Output the (x, y) coordinate of the center of the cell containing the given text.  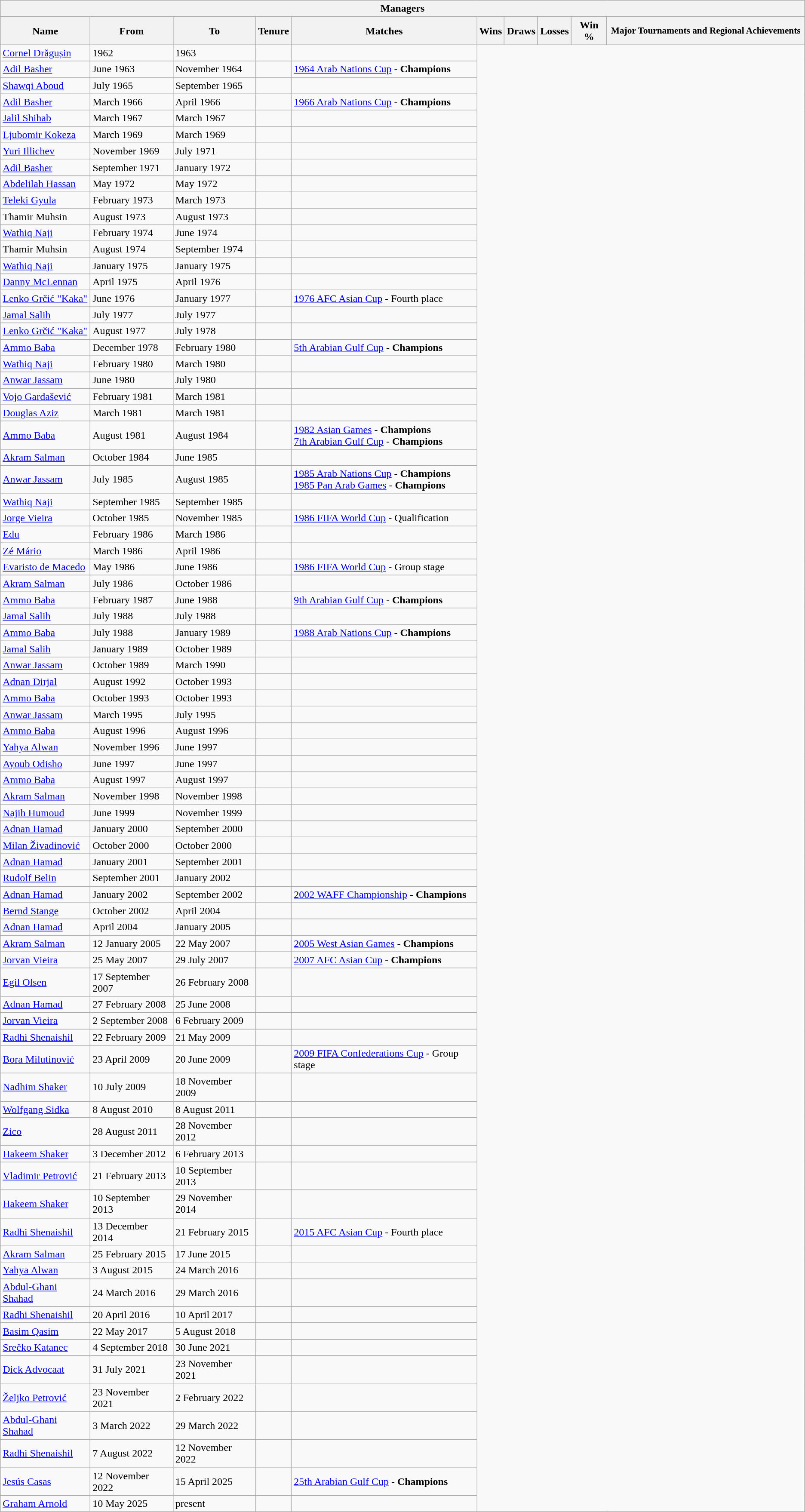
Wins (491, 31)
1964 Arab Nations Cup - Champions (384, 69)
April 1976 (214, 282)
Danny McLennan (46, 282)
Losses (555, 31)
Basim Qasim (46, 1331)
2015 AFC Asian Cup - Fourth place (384, 1232)
28 November 2012 (214, 1132)
10 July 2009 (132, 1087)
April 1986 (214, 551)
March 1980 (214, 364)
1966 Arab Nations Cup - Champions (384, 102)
2002 WAFF Championship - Champions (384, 894)
1985 Arab Nations Cup - Champions 1985 Pan Arab Games - Champions (384, 479)
September 1965 (214, 86)
July 1980 (214, 380)
Evaristo de Macedo (46, 567)
Name (46, 31)
June 1963 (132, 69)
Draws (521, 31)
July 1985 (132, 479)
From (132, 31)
July 1986 (132, 584)
1962 (132, 53)
November 1999 (214, 813)
25th Arabian Gulf Cup - Champions (384, 1482)
February 1981 (132, 396)
9th Arabian Gulf Cup - Champions (384, 600)
June 1988 (214, 600)
2 September 2008 (132, 1020)
January 1972 (214, 167)
Dick Advocaat (46, 1369)
Major Tournaments and Regional Achievements (706, 31)
January 2005 (214, 927)
1986 FIFA World Cup - Qualification (384, 518)
Bora Milutinović (46, 1060)
23 April 2009 (132, 1060)
September 2002 (214, 894)
February 1987 (132, 600)
20 June 2009 (214, 1060)
Edu (46, 535)
3 August 2015 (132, 1270)
July 1978 (214, 331)
29 March 2022 (214, 1426)
November 1996 (132, 747)
Cornel Drăgușin (46, 53)
Abdelilah Hassan (46, 184)
To (214, 31)
4 September 2018 (132, 1347)
Graham Arnold (46, 1504)
July 1995 (214, 714)
Vladimir Petrović (46, 1176)
20 April 2016 (132, 1315)
Wolfgang Sidka (46, 1109)
5th Arabian Gulf Cup - Champions (384, 347)
Jesús Casas (46, 1482)
29 March 2016 (214, 1293)
7 August 2022 (132, 1454)
September 1974 (214, 249)
27 February 2008 (132, 1004)
June 1986 (214, 567)
Douglas Aziz (46, 413)
Srečko Katanec (46, 1347)
25 June 2008 (214, 1004)
Managers (402, 9)
17 June 2015 (214, 1254)
Win % (589, 31)
15 April 2025 (214, 1482)
22 May 2007 (214, 943)
25 May 2007 (132, 960)
10 April 2017 (214, 1315)
1976 AFC Asian Cup - Fourth place (384, 298)
September 2000 (214, 829)
21 May 2009 (214, 1037)
2009 FIFA Confederations Cup - Group stage (384, 1060)
October 2002 (132, 911)
Matches (384, 31)
17 September 2007 (132, 982)
October 1986 (214, 584)
6 February 2013 (214, 1154)
2007 AFC Asian Cup - Champions (384, 960)
3 December 2012 (132, 1154)
10 May 2025 (132, 1504)
April 1975 (132, 282)
Ayoub Odisho (46, 763)
January 2001 (132, 862)
29 November 2014 (214, 1204)
Bernd Stange (46, 911)
June 1999 (132, 813)
March 1973 (214, 200)
Adnan Dirjal (46, 682)
1982 Asian Games - Champions 7th Arabian Gulf Cup - Champions (384, 435)
July 1971 (214, 151)
28 August 2011 (132, 1132)
8 August 2010 (132, 1109)
June 1985 (214, 457)
Teleki Gyula (46, 200)
February 1974 (132, 233)
Najih Humoud (46, 813)
Tenure (273, 31)
Nadhim Shaker (46, 1087)
June 1980 (132, 380)
6 February 2009 (214, 1020)
November 1985 (214, 518)
26 February 2008 (214, 982)
May 1986 (132, 567)
1986 FIFA World Cup - Group stage (384, 567)
3 March 2022 (132, 1426)
13 December 2014 (132, 1232)
Jorge Vieira (46, 518)
12 January 2005 (132, 943)
December 1978 (132, 347)
21 February 2013 (132, 1176)
August 1981 (132, 435)
October 1984 (132, 457)
March 1990 (214, 665)
5 August 2018 (214, 1331)
Ljubomir Kokeza (46, 135)
August 1974 (132, 249)
Yuri Illichev (46, 151)
25 February 2015 (132, 1254)
January 1977 (214, 298)
March 1966 (132, 102)
29 July 2007 (214, 960)
August 1992 (132, 682)
July 1965 (132, 86)
present (214, 1504)
Rudolf Belin (46, 878)
August 1977 (132, 331)
October 1985 (132, 518)
Egil Olsen (46, 982)
January 2000 (132, 829)
Željko Petrović (46, 1398)
June 1974 (214, 233)
August 1985 (214, 479)
Milan Živadinović (46, 845)
2 February 2022 (214, 1398)
2005 West Asian Games - Champions (384, 943)
Zé Mário (46, 551)
June 1976 (132, 298)
1963 (214, 53)
18 November 2009 (214, 1087)
March 1995 (132, 714)
30 June 2021 (214, 1347)
21 February 2015 (214, 1232)
Zico (46, 1132)
Vojo Gardašević (46, 396)
Shawqi Aboud (46, 86)
February 1986 (132, 535)
8 August 2011 (214, 1109)
February 1973 (132, 200)
22 February 2009 (132, 1037)
August 1984 (214, 435)
September 1971 (132, 167)
22 May 2017 (132, 1331)
November 1969 (132, 151)
1988 Arab Nations Cup - Champions (384, 633)
November 1964 (214, 69)
31 July 2021 (132, 1369)
April 1966 (214, 102)
Jalil Shihab (46, 118)
